Capture the cell that displays the provided text and extract its [x, y] central coordinate. 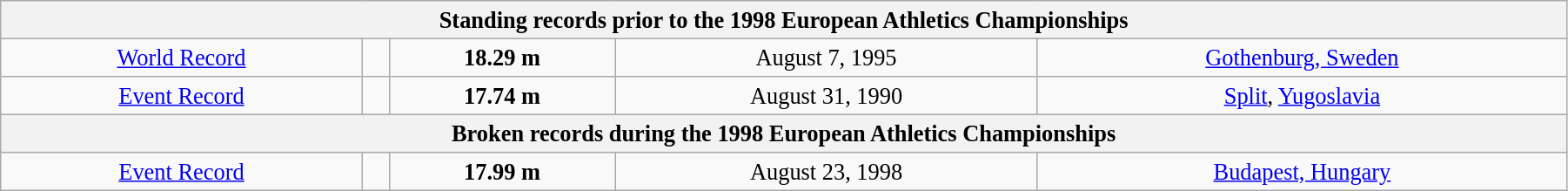
Split, Yugoslavia [1302, 95]
17.74 m [501, 95]
World Record [181, 58]
August 23, 1998 [827, 172]
17.99 m [501, 172]
Budapest, Hungary [1302, 172]
Standing records prior to the 1998 European Athletics Championships [784, 19]
Broken records during the 1998 European Athletics Championships [784, 133]
18.29 m [501, 58]
August 7, 1995 [827, 58]
Gothenburg, Sweden [1302, 58]
August 31, 1990 [827, 95]
